Scan for the cell matching the given text and deliver its [x, y] coordinate at center. 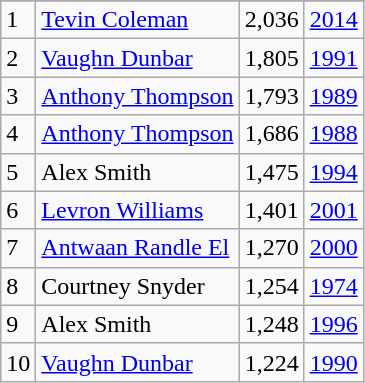
1994 [334, 172]
2000 [334, 248]
1,224 [272, 362]
1991 [334, 58]
Levron Williams [138, 210]
Courtney Snyder [138, 286]
1989 [334, 96]
1,793 [272, 96]
1988 [334, 134]
Antwaan Randle El [138, 248]
1974 [334, 286]
4 [18, 134]
1,686 [272, 134]
1,248 [272, 324]
7 [18, 248]
10 [18, 362]
2 [18, 58]
1,270 [272, 248]
3 [18, 96]
5 [18, 172]
1990 [334, 362]
1 [18, 20]
9 [18, 324]
1,401 [272, 210]
8 [18, 286]
2001 [334, 210]
1,805 [272, 58]
6 [18, 210]
1996 [334, 324]
1,254 [272, 286]
2,036 [272, 20]
Tevin Coleman [138, 20]
2014 [334, 20]
1,475 [272, 172]
